Detect which cell encompasses the target text, then output its [x, y] center coordinate. 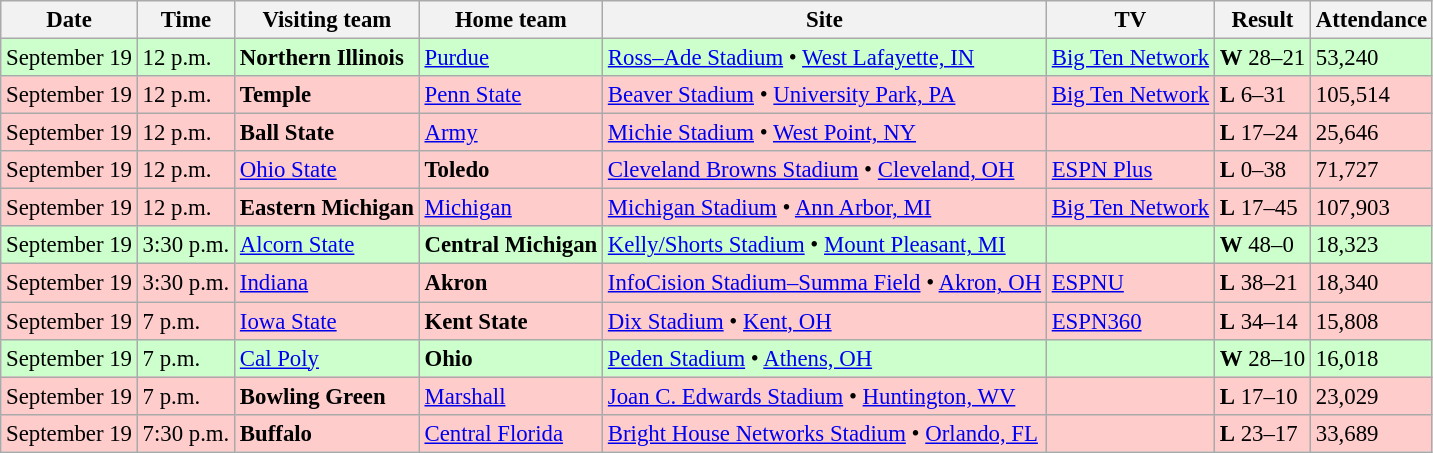
Date [69, 20]
Joan C. Edwards Stadium • Huntington, WV [825, 396]
L 0–38 [1262, 170]
W 48–0 [1262, 245]
Cleveland Browns Stadium • Cleveland, OH [825, 170]
15,808 [1371, 321]
Michigan [510, 208]
Temple [328, 95]
Alcorn State [328, 245]
Ross–Ade Stadium • West Lafayette, IN [825, 58]
Site [825, 20]
33,689 [1371, 433]
L 17–10 [1262, 396]
Kelly/Shorts Stadium • Mount Pleasant, MI [825, 245]
Eastern Michigan [328, 208]
Michigan Stadium • Ann Arbor, MI [825, 208]
53,240 [1371, 58]
ESPNU [1130, 283]
Peden Stadium • Athens, OH [825, 358]
7:30 p.m. [186, 433]
Iowa State [328, 321]
Ohio [510, 358]
Northern Illinois [328, 58]
Result [1262, 20]
L 34–14 [1262, 321]
W 28–10 [1262, 358]
Toledo [510, 170]
Buffalo [328, 433]
Kent State [510, 321]
105,514 [1371, 95]
18,340 [1371, 283]
L 38–21 [1262, 283]
Visiting team [328, 20]
18,323 [1371, 245]
Ball State [328, 133]
Dix Stadium • Kent, OH [825, 321]
Central Florida [510, 433]
Marshall [510, 396]
ESPN360 [1130, 321]
Penn State [510, 95]
L 23–17 [1262, 433]
Army [510, 133]
23,029 [1371, 396]
Michie Stadium • West Point, NY [825, 133]
Time [186, 20]
Indiana [328, 283]
ESPN Plus [1130, 170]
Purdue [510, 58]
25,646 [1371, 133]
Bright House Networks Stadium • Orlando, FL [825, 433]
L 17–45 [1262, 208]
107,903 [1371, 208]
71,727 [1371, 170]
Beaver Stadium • University Park, PA [825, 95]
16,018 [1371, 358]
L 6–31 [1262, 95]
Bowling Green [328, 396]
W 28–21 [1262, 58]
TV [1130, 20]
Central Michigan [510, 245]
Akron [510, 283]
Home team [510, 20]
L 17–24 [1262, 133]
InfoCision Stadium–Summa Field • Akron, OH [825, 283]
Cal Poly [328, 358]
Attendance [1371, 20]
Ohio State [328, 170]
